Search for the cell housing the specified text and yield its [x, y] center coordinate. 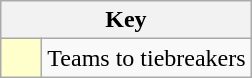
Key [126, 20]
Teams to tiebreakers [146, 58]
